Return the (X, Y) coordinate for the center point of the cell that contains the specified text.  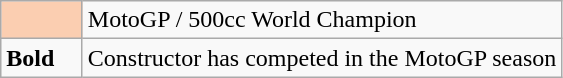
Bold (42, 58)
Constructor has competed in the MotoGP season (322, 58)
MotoGP / 500cc World Champion (322, 20)
